Search for the cell housing the specified text and yield its (x, y) center coordinate. 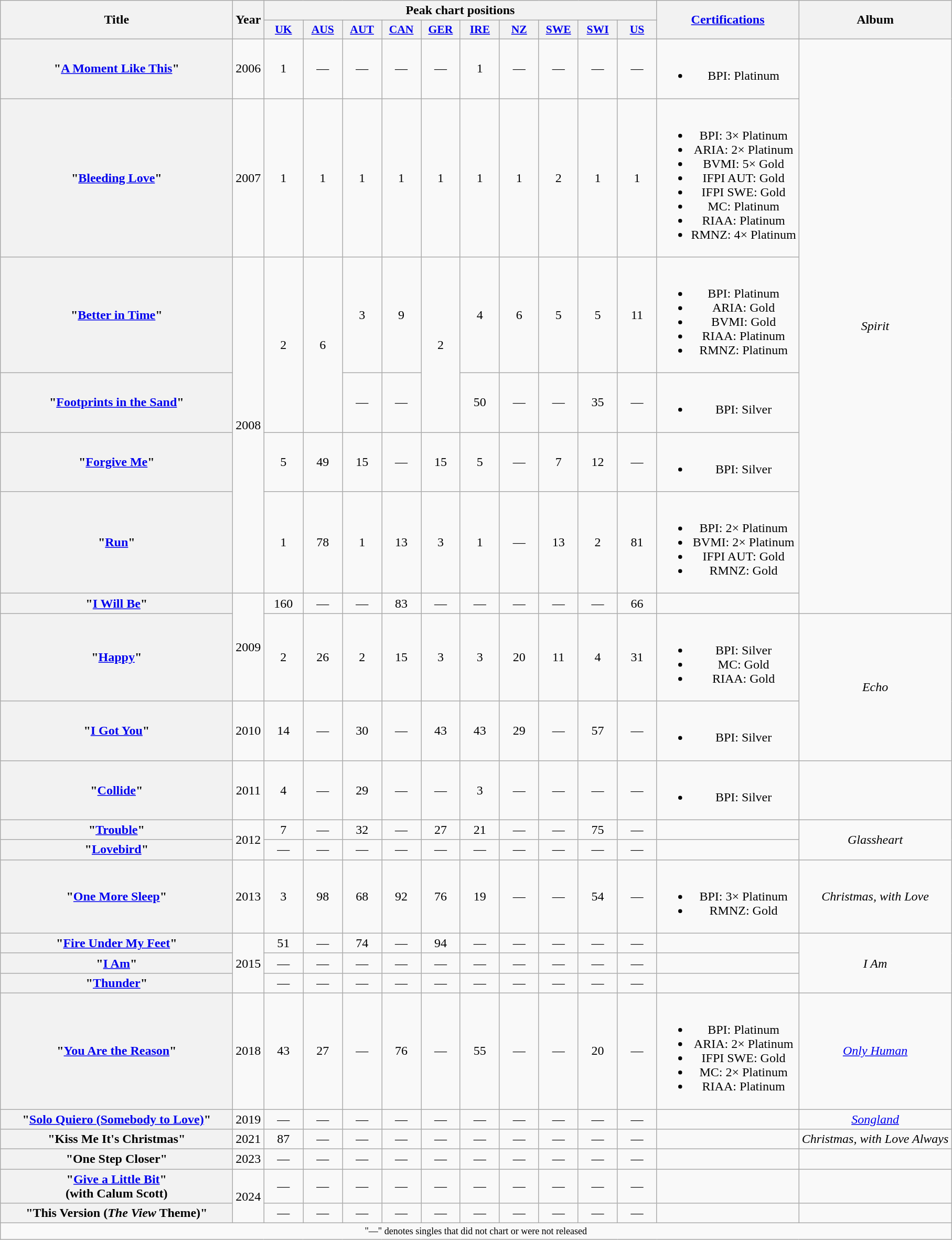
"Solo Quiero (Somebody to Love)" (116, 1119)
BPI: 3× PlatinumARIA: 2× PlatinumBVMI: 5× GoldIFPI AUT: GoldIFPI SWE: GoldMC: PlatinumRIAA: PlatinumRMNZ: 4× Platinum (728, 178)
49 (323, 462)
160 (283, 603)
94 (441, 943)
"Happy" (116, 657)
"Collide" (116, 790)
BPI: SilverMC: GoldRIAA: Gold (728, 657)
2015 (249, 963)
UK (283, 30)
66 (637, 603)
35 (598, 403)
NZ (519, 30)
78 (323, 543)
BPI: PlatinumARIA: 2× PlatinumIFPI SWE: GoldMC: 2× PlatinumRIAA: Platinum (728, 1051)
54 (598, 896)
2018 (249, 1051)
12 (598, 462)
AUS (323, 30)
31 (637, 657)
CAN (402, 30)
IRE (479, 30)
21 (479, 830)
Spirit (875, 326)
BPI: PlatinumARIA: GoldBVMI: GoldRIAA: PlatinumRMNZ: Platinum (728, 315)
BPI: 2× PlatinumBVMI: 2× PlatinumIFPI AUT: GoldRMNZ: Gold (728, 543)
98 (323, 896)
SWE (558, 30)
US (637, 30)
Only Human (875, 1051)
9 (402, 315)
74 (362, 943)
2013 (249, 896)
87 (283, 1139)
2010 (249, 730)
14 (283, 730)
51 (283, 943)
"Fire Under My Feet" (116, 943)
Echo (875, 687)
2012 (249, 840)
Peak chart positions (461, 10)
"Run" (116, 543)
"Bleeding Love" (116, 178)
2006 (249, 68)
"Forgive Me" (116, 462)
2008 (249, 425)
"This Version (The View Theme)" (116, 1213)
2009 (249, 648)
2023 (249, 1159)
"One Step Closer" (116, 1159)
81 (637, 543)
2019 (249, 1119)
Christmas, with Love Always (875, 1139)
55 (479, 1051)
19 (479, 896)
GER (441, 30)
Certifications (728, 20)
"You Are the Reason" (116, 1051)
"I Got You" (116, 730)
2011 (249, 790)
"Trouble" (116, 830)
"I Am" (116, 963)
"Footprints in the Sand" (116, 403)
AUT (362, 30)
Year (249, 20)
75 (598, 830)
"I Will Be" (116, 603)
Album (875, 20)
57 (598, 730)
SWI (598, 30)
26 (323, 657)
50 (479, 403)
92 (402, 896)
Songland (875, 1119)
I Am (875, 963)
83 (402, 603)
"Thunder" (116, 983)
30 (362, 730)
BPI: 3× PlatinumRMNZ: Gold (728, 896)
"One More Sleep" (116, 896)
2021 (249, 1139)
68 (362, 896)
"Give a Little Bit"(with Calum Scott) (116, 1186)
"Lovebird" (116, 850)
Title (116, 20)
2024 (249, 1196)
"A Moment Like This" (116, 68)
"—" denotes singles that did not chart or were not released (476, 1231)
Glassheart (875, 840)
"Better in Time" (116, 315)
2007 (249, 178)
Christmas, with Love (875, 896)
BPI: Platinum (728, 68)
32 (362, 830)
"Kiss Me It's Christmas" (116, 1139)
